From the cell containing the given text, extract its center point as (X, Y) coordinate. 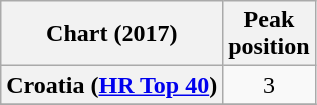
Chart (2017) (112, 34)
Peakposition (269, 34)
Croatia (HR Top 40) (112, 85)
3 (269, 85)
